Scan for the cell matching the given text and deliver its (X, Y) coordinate at center. 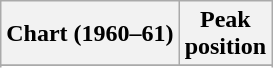
Chart (1960–61) (90, 34)
Peak position (225, 34)
